Detect which cell encompasses the target text, then output its [X, Y] center coordinate. 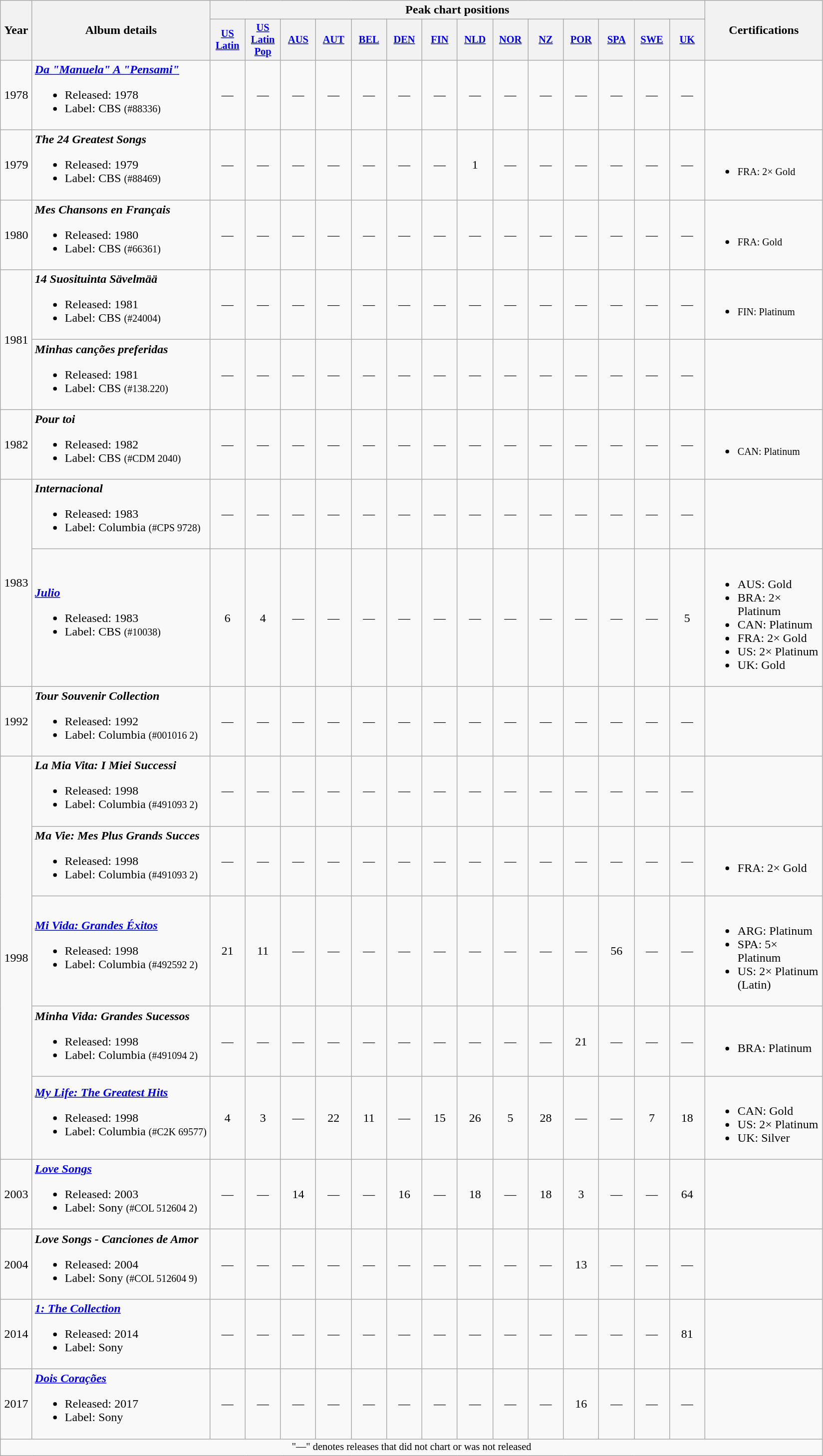
1978 [16, 95]
Love SongsReleased: 2003Label: Sony (#COL 512604 2) [121, 1194]
InternacionalReleased: 1983Label: Columbia (#CPS 9728) [121, 514]
FRA: Gold [764, 235]
Dois CoraçõesReleased: 2017Label: Sony [121, 1404]
AUS [298, 40]
AUS: GoldBRA: 2× PlatinumCAN: PlatinumFRA: 2× GoldUS: 2× PlatinumUK: Gold [764, 618]
2014 [16, 1334]
Da "Manuela" A "Pensami"Released: 1978Label: CBS (#88336) [121, 95]
Album details [121, 30]
NOR [510, 40]
Pour toiReleased: 1982Label: CBS (#CDM 2040) [121, 444]
CAN: GoldUS: 2× PlatinumUK: Silver [764, 1117]
14 Suosituinta SävelmääReleased: 1981Label: CBS (#24004) [121, 305]
JulioReleased: 1983Label: CBS (#10038) [121, 618]
1 [475, 165]
15 [439, 1117]
Year [16, 30]
FIN: Platinum [764, 305]
POR [581, 40]
Certifications [764, 30]
1979 [16, 165]
SPA [617, 40]
ARG: PlatinumSPA: 5× PlatinumUS: 2× Platinum (Latin) [764, 951]
56 [617, 951]
Minhas canções preferidasReleased: 1981Label: CBS (#138.220) [121, 375]
26 [475, 1117]
Minha Vida: Grandes SucessosReleased: 1998Label: Columbia (#491094 2) [121, 1041]
SWE [652, 40]
CAN: Platinum [764, 444]
"—" denotes releases that did not chart or was not released [412, 1448]
DEN [404, 40]
13 [581, 1264]
28 [546, 1117]
Love Songs - Canciones de AmorReleased: 2004Label: Sony (#COL 512604 9) [121, 1264]
1981 [16, 340]
64 [687, 1194]
Peak chart positions [457, 10]
1983 [16, 583]
1998 [16, 958]
La Mia Vita: I Miei SuccessiReleased: 1998Label: Columbia (#491093 2) [121, 791]
Ma Vie: Mes Plus Grands SuccesReleased: 1998Label: Columbia (#491093 2) [121, 861]
NLD [475, 40]
Mes Chansons en FrançaisReleased: 1980Label: CBS (#66361) [121, 235]
US Latin Pop [263, 40]
AUT [333, 40]
Tour Souvenir CollectionReleased: 1992Label: Columbia (#001016 2) [121, 721]
22 [333, 1117]
The 24 Greatest SongsReleased: 1979Label: CBS (#88469) [121, 165]
UK [687, 40]
14 [298, 1194]
BRA: Platinum [764, 1041]
2004 [16, 1264]
1982 [16, 444]
NZ [546, 40]
US Latin [228, 40]
Mi Vida: Grandes ÉxitosReleased: 1998Label: Columbia (#492592 2) [121, 951]
2003 [16, 1194]
1992 [16, 721]
FIN [439, 40]
7 [652, 1117]
BEL [369, 40]
1: The CollectionReleased: 2014Label: Sony [121, 1334]
1980 [16, 235]
2017 [16, 1404]
6 [228, 618]
My Life: The Greatest HitsReleased: 1998Label: Columbia (#C2K 69577) [121, 1117]
81 [687, 1334]
